Provide the [X, Y] coordinate of the cell's center where the given text is located.  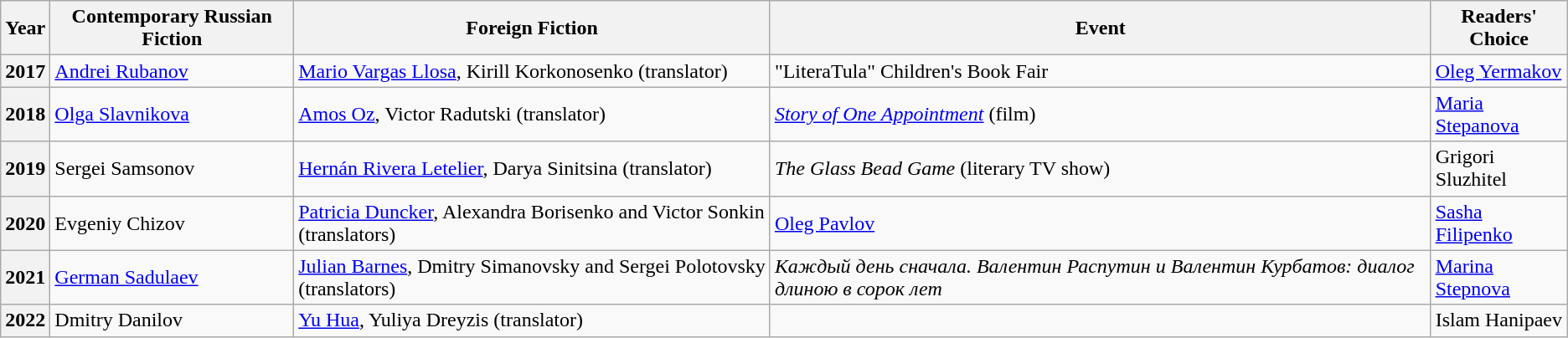
Maria Stepanova [1499, 114]
Islam Hanipaev [1499, 320]
2020 [25, 223]
Event [1101, 28]
Marina Stepnova [1499, 278]
Yu Hua, Yuliya Dreyzis (translator) [533, 320]
Oleg Yermakov [1499, 71]
2019 [25, 169]
2018 [25, 114]
Patricia Duncker, Alexandra Borisenko and Victor Sonkin (translators) [533, 223]
Mario Vargas Llosa, Kirill Korkonosenko (translator) [533, 71]
Grigori Sluzhitel [1499, 169]
Year [25, 28]
2022 [25, 320]
2021 [25, 278]
Amos Oz, Victor Radutski (translator) [533, 114]
Readers' Choice [1499, 28]
Andrei Rubanov [173, 71]
German Sadulaev [173, 278]
"LiteraTula" Children's Book Fair [1101, 71]
Dmitry Danilov [173, 320]
Contemporary Russian Fiction [173, 28]
2017 [25, 71]
Evgeniy Chizov [173, 223]
Olga Slavnikova [173, 114]
The Glass Bead Game (literary TV show) [1101, 169]
Julian Barnes, Dmitry Simanovsky and Sergei Polotovsky (translators) [533, 278]
Sergei Samsonov [173, 169]
Story of One Appointment (film) [1101, 114]
Каждый день сначала. Валентин Распутин и Валентин Курбатов: диалог длиною в сорок лет [1101, 278]
Sasha Filipenko [1499, 223]
Oleg Pavlov [1101, 223]
Foreign Fiction [533, 28]
Hernán Rivera Letelier, Darya Sinitsina (translator) [533, 169]
